Scan for the cell matching the given text and deliver its (x, y) coordinate at center. 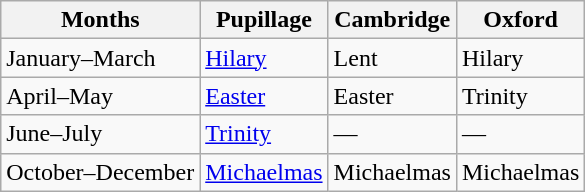
Lent (392, 58)
June–July (100, 134)
Cambridge (392, 20)
Oxford (520, 20)
Pupillage (264, 20)
Months (100, 20)
January–March (100, 58)
October–December (100, 172)
April–May (100, 96)
